Search for the cell housing the specified text and yield its [X, Y] center coordinate. 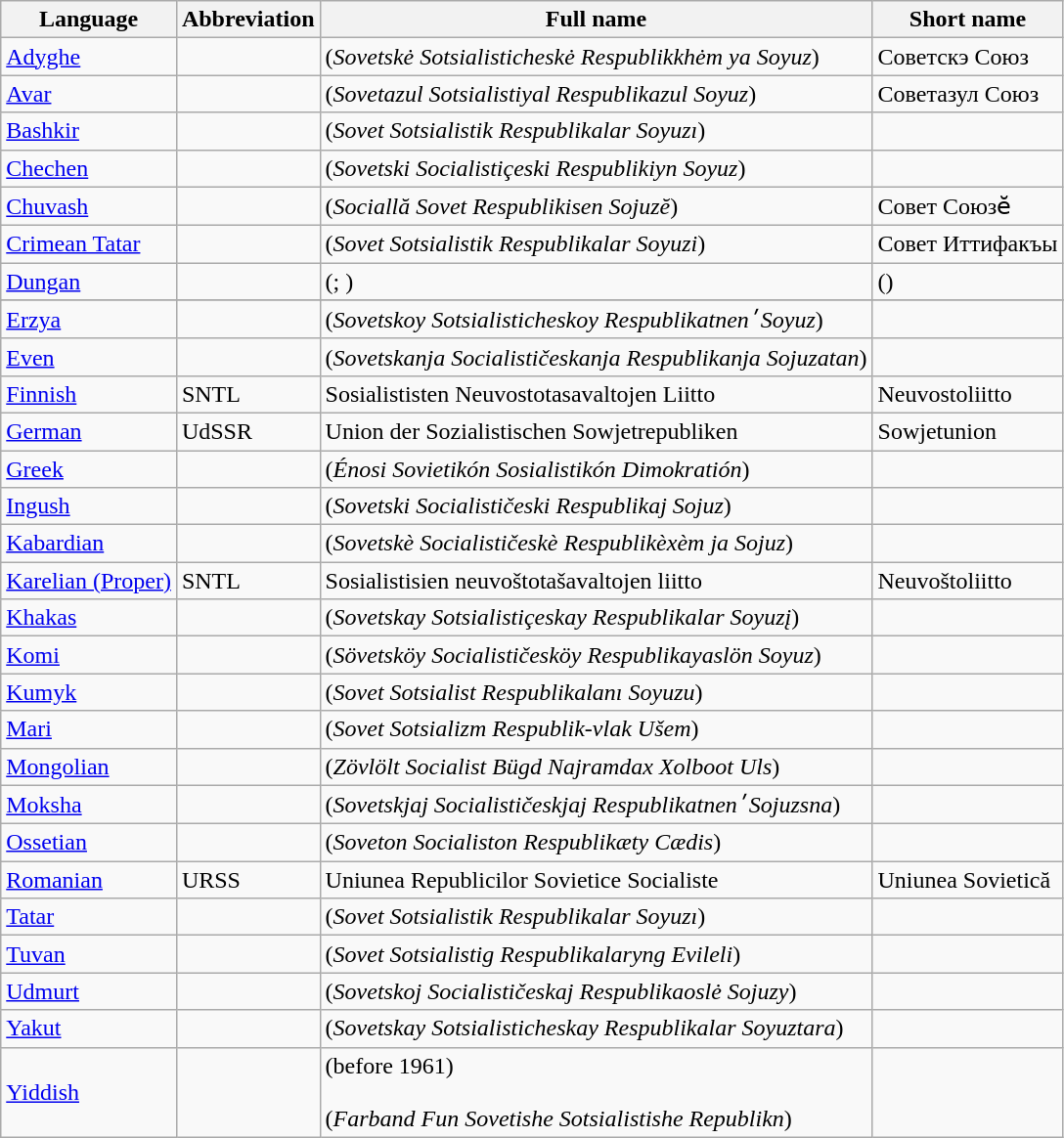
(before 1961)(Farband Fun Sovetishe Sotsialistishe Republikn) [597, 1092]
(Sövetsköy Socialističesköy Respublikayaslön Soyuz) [597, 655]
(Sovetski Socialistiçeski Respublikiyn Soyuz) [597, 168]
Short name [968, 20]
Moksha [89, 805]
(Sovetskay Sotsialisticheskay Respublikalar Soyuztara) [597, 1029]
(Sociallă Sovet Respublikisen Sojuzĕ) [597, 206]
Language [89, 20]
(Sovet Sotsialistig Respublikalaryng Evileli) [597, 954]
Full name [597, 20]
(Sovetskoj Socialističeskaj Respublikaoslė Sojuzy) [597, 991]
Union der Sozialistischen Sowjetrepubliken [597, 431]
(Sovetskay Sotsialistiçeskay Respublikalar Soyuzį) [597, 618]
URSS [248, 880]
Советазул Союз [968, 94]
Mongolian [89, 766]
(Sovetazul Sotsialistiyal Respublikazul Soyuz) [597, 94]
(Sovetskè Socialističeskè Respublikèxèm ja Sojuz) [597, 544]
(Soveton Socialiston Respublikæty Cædis) [597, 843]
Uniunea Sovietică [968, 880]
(Sovetskoy Sotsialisticheskoy Respublikatnenʹ Soyuz) [597, 320]
(Sovetskė Sotsialisticheskė Respublikkhėm ya Soyuz) [597, 57]
Komi [89, 655]
Even [89, 357]
Chechen [89, 168]
Abbreviation [248, 20]
Neuvoštoliitto [968, 581]
(Sovet Sotsialist Respublikalanı Soyuzu) [597, 692]
(; ) [597, 282]
Kumyk [89, 692]
Sosialistisien neuvoštotašavaltojen liitto [597, 581]
Dungan [89, 282]
Erzya [89, 320]
Uniunea Republicilor Sovietice Socialiste [597, 880]
Kabardian [89, 544]
Sowjetunion [968, 431]
German [89, 431]
(Énosi Sovietikón Sosialistikón Dimokratión) [597, 468]
Crimean Tatar [89, 244]
(Sovetskanja Socialističeskanja Respublikanja Sojuzatan) [597, 357]
Ingush [89, 506]
Yakut [89, 1029]
Udmurt [89, 991]
Yiddish [89, 1092]
Avar [89, 94]
Karelian (Proper) [89, 581]
Mari [89, 729]
Adyghe [89, 57]
(Sovet Sotsialistik Respublikalar Soyuzi) [597, 244]
(Zövlölt Socialist Bügd Najramdax Xolboot Uls) [597, 766]
Совет Иттифакъы [968, 244]
() [968, 282]
Tatar [89, 917]
Совет Союзӗ [968, 206]
(Sovet Sotsializm Respublik-vlak Ušem) [597, 729]
Finnish [89, 394]
Khakas [89, 618]
(Sovetski Socialističeski Respublikaj Sojuz) [597, 506]
Sosialististen Neuvostotasavaltojen Liitto [597, 394]
(Sovetskjaj Socialističeskjaj Respublikatnenʹ Sojuzsna) [597, 805]
Советскэ Союз [968, 57]
Chuvash [89, 206]
Neuvostoliitto [968, 394]
Romanian [89, 880]
Ossetian [89, 843]
Greek [89, 468]
UdSSR [248, 431]
Tuvan [89, 954]
Bashkir [89, 131]
